Search for the cell housing the specified text and yield its (x, y) center coordinate. 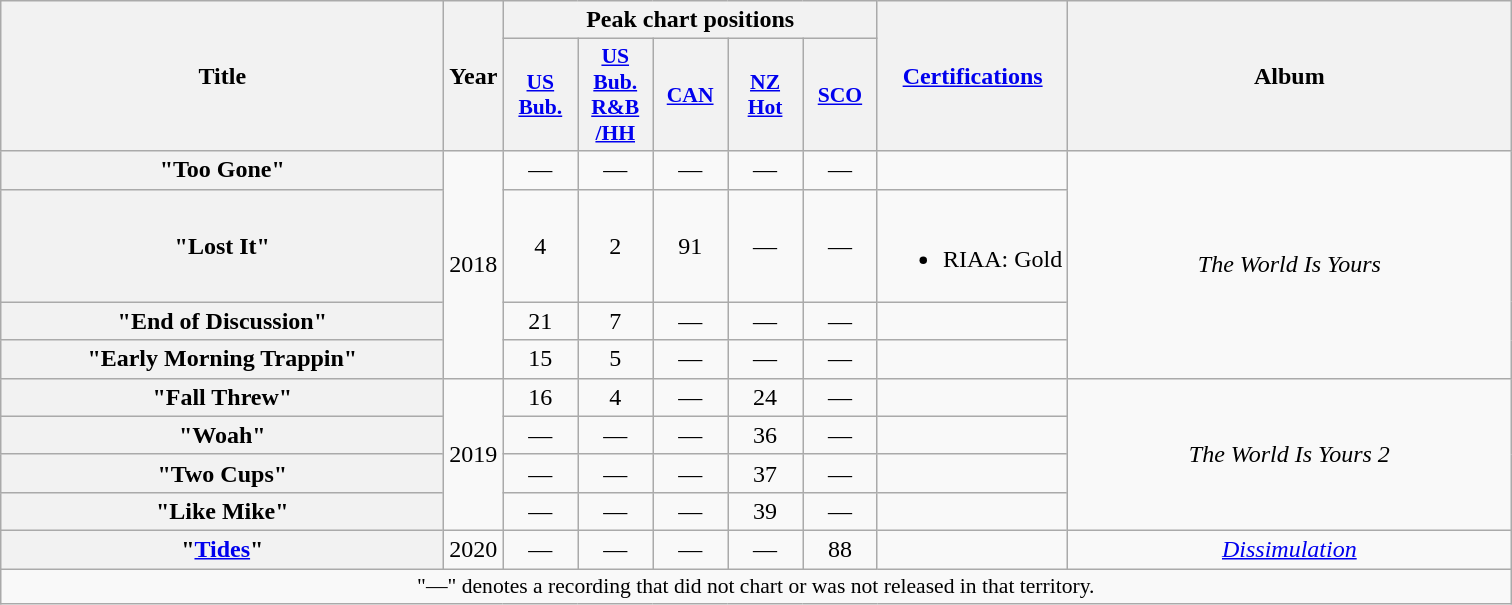
"Woah" (222, 435)
SCO (840, 95)
91 (690, 246)
"Tides" (222, 549)
88 (840, 549)
NZHot (766, 95)
24 (766, 397)
RIAA: Gold (972, 246)
2 (616, 246)
Peak chart positions (690, 20)
7 (616, 321)
16 (540, 397)
The World Is Yours 2 (1290, 454)
"Lost It" (222, 246)
Album (1290, 76)
37 (766, 473)
"Too Gone" (222, 170)
39 (766, 511)
2020 (474, 549)
The World Is Yours (1290, 264)
"Early Morning Trappin" (222, 359)
Dissimulation (1290, 549)
"Fall Threw" (222, 397)
Title (222, 76)
USBub.R&B/HH (616, 95)
"—" denotes a recording that did not chart or was not released in that territory. (756, 586)
"End of Discussion" (222, 321)
2019 (474, 454)
"Two Cups" (222, 473)
USBub. (540, 95)
CAN (690, 95)
Certifications (972, 76)
15 (540, 359)
2018 (474, 264)
Year (474, 76)
5 (616, 359)
"Like Mike" (222, 511)
36 (766, 435)
21 (540, 321)
